Provide the [x, y] coordinate of the cell's center where the given text is located.  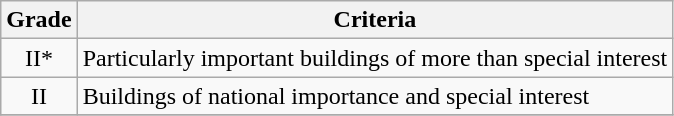
II [39, 96]
Criteria [375, 20]
II* [39, 58]
Buildings of national importance and special interest [375, 96]
Grade [39, 20]
Particularly important buildings of more than special interest [375, 58]
